Output the (X, Y) coordinate of the center of the cell containing the given text.  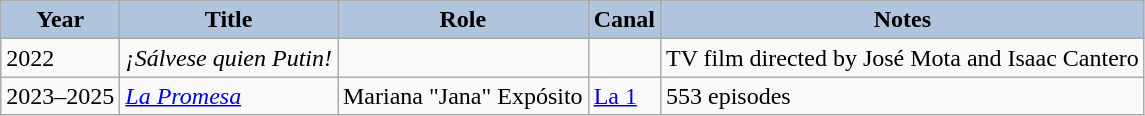
553 episodes (903, 96)
Canal (624, 20)
La 1 (624, 96)
Title (229, 20)
Role (464, 20)
Mariana "Jana" Expósito (464, 96)
¡Sálvese quien Putin! (229, 58)
TV film directed by José Mota and Isaac Cantero (903, 58)
2023–2025 (60, 96)
2022 (60, 58)
La Promesa (229, 96)
Notes (903, 20)
Year (60, 20)
